Search for the cell housing the specified text and yield its [x, y] center coordinate. 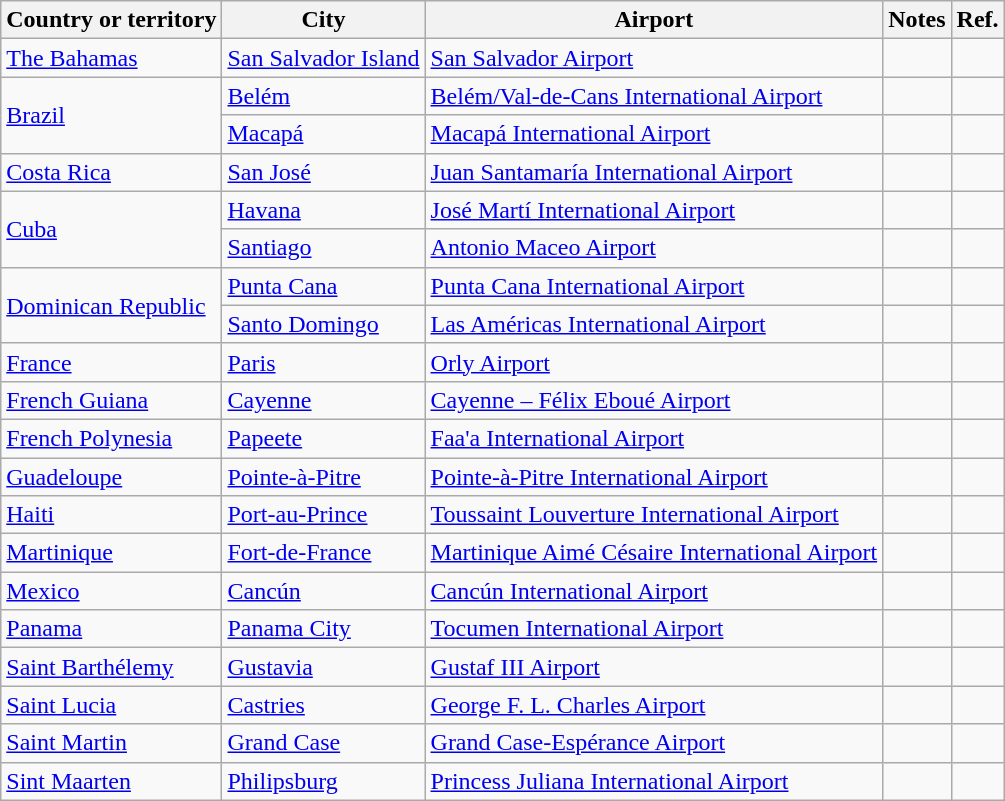
Sint Maarten [112, 781]
Haiti [112, 515]
Cuba [112, 229]
Philipsburg [324, 781]
Tocumen International Airport [654, 629]
Punta Cana [324, 286]
Castries [324, 705]
Pointe-à-Pitre [324, 477]
San José [324, 172]
Faa'a International Airport [654, 438]
Macapá [324, 134]
Grand Case-Espérance Airport [654, 743]
Macapá International Airport [654, 134]
The Bahamas [112, 58]
Gustavia [324, 667]
Airport [654, 20]
Santiago [324, 248]
Saint Martin [112, 743]
Martinique [112, 553]
Belém/Val-de-Cans International Airport [654, 96]
Ref. [978, 20]
Guadeloupe [112, 477]
Martinique Aimé Césaire International Airport [654, 553]
Mexico [112, 591]
French Guiana [112, 400]
Gustaf III Airport [654, 667]
Country or territory [112, 20]
Dominican Republic [112, 305]
Pointe-à-Pitre International Airport [654, 477]
José Martí International Airport [654, 210]
Cancún [324, 591]
Panama City [324, 629]
Belém [324, 96]
Grand Case [324, 743]
Cayenne [324, 400]
Las Américas International Airport [654, 324]
Port-au-Prince [324, 515]
French Polynesia [112, 438]
Antonio Maceo Airport [654, 248]
Fort-de-France [324, 553]
George F. L. Charles Airport [654, 705]
San Salvador Airport [654, 58]
Saint Lucia [112, 705]
Toussaint Louverture International Airport [654, 515]
Cayenne – Félix Eboué Airport [654, 400]
Paris [324, 362]
San Salvador Island [324, 58]
Princess Juliana International Airport [654, 781]
Juan Santamaría International Airport [654, 172]
Brazil [112, 115]
Costa Rica [112, 172]
Punta Cana International Airport [654, 286]
Papeete [324, 438]
Saint Barthélemy [112, 667]
France [112, 362]
Havana [324, 210]
City [324, 20]
Santo Domingo [324, 324]
Cancún International Airport [654, 591]
Panama [112, 629]
Notes [917, 20]
Orly Airport [654, 362]
